Determine the (x, y) coordinate at the center of the cell enclosing the given text.  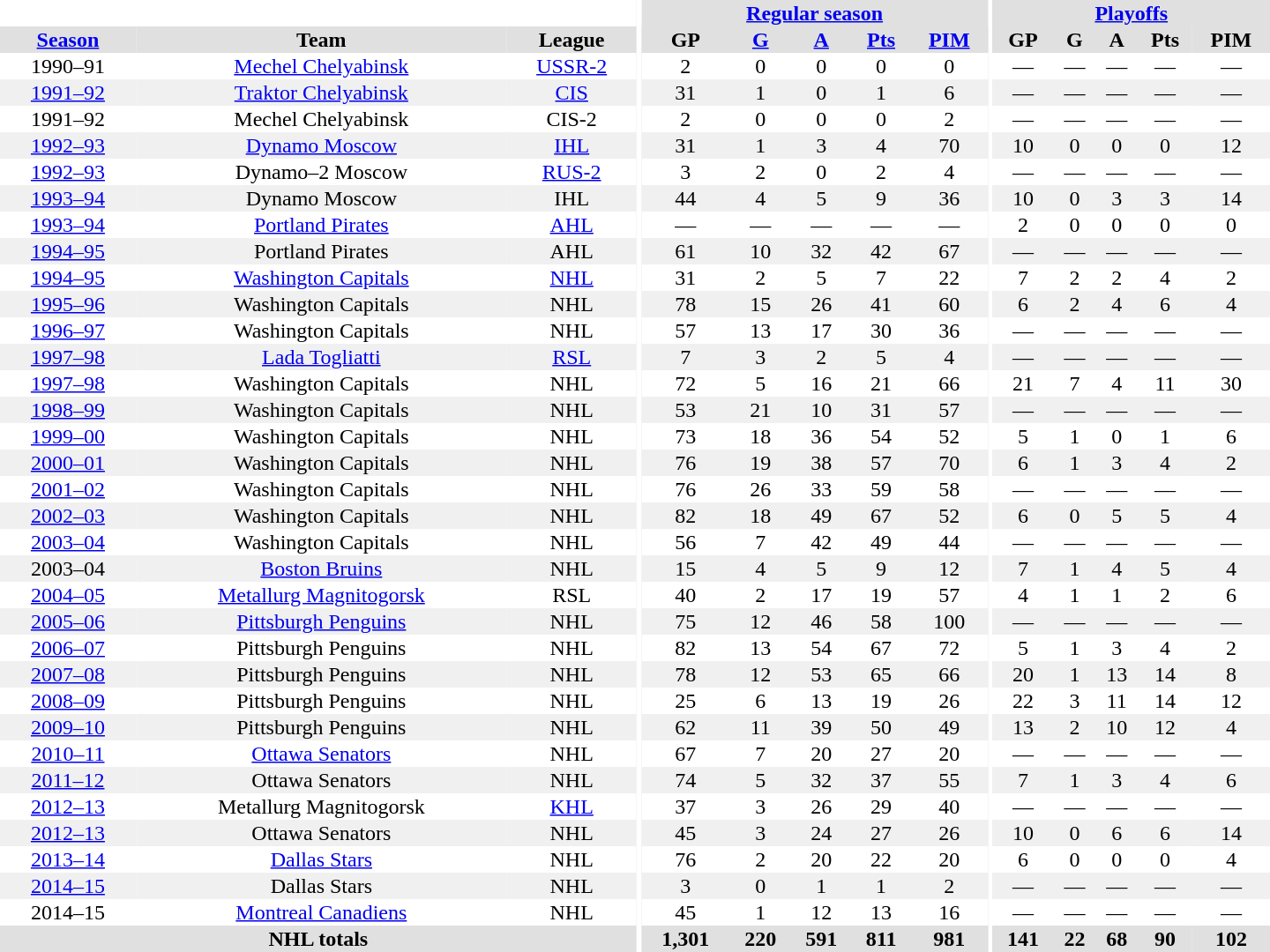
59 (882, 489)
CIS (571, 93)
46 (822, 621)
25 (686, 701)
2011–12 (68, 780)
2004–05 (68, 595)
2010–11 (68, 754)
56 (686, 542)
2009–10 (68, 727)
2007–08 (68, 674)
League (571, 40)
981 (949, 939)
KHL (571, 807)
Regular season (815, 13)
141 (1023, 939)
68 (1117, 939)
61 (686, 251)
41 (882, 304)
24 (822, 833)
Team (321, 40)
Lada Togliatti (321, 357)
8 (1231, 674)
50 (882, 727)
2001–02 (68, 489)
55 (949, 780)
75 (686, 621)
65 (882, 674)
38 (822, 463)
Montreal Canadiens (321, 912)
Traktor Chelyabinsk (321, 93)
NHL totals (318, 939)
39 (822, 727)
Dynamo–2 Moscow (321, 172)
1995–96 (68, 304)
Playoffs (1132, 13)
62 (686, 727)
2005–06 (68, 621)
90 (1165, 939)
1999–00 (68, 436)
591 (822, 939)
Season (68, 40)
1990–91 (68, 66)
29 (882, 807)
2013–14 (68, 859)
RUS-2 (571, 172)
2006–07 (68, 648)
73 (686, 436)
CIS-2 (571, 119)
2000–01 (68, 463)
1996–97 (68, 331)
USSR-2 (571, 66)
220 (760, 939)
74 (686, 780)
33 (822, 489)
1998–99 (68, 410)
60 (949, 304)
100 (949, 621)
811 (882, 939)
1,301 (686, 939)
Boston Bruins (321, 569)
102 (1231, 939)
2002–03 (68, 516)
2008–09 (68, 701)
